Locate the cell with the specified text and output its [x, y] center coordinate. 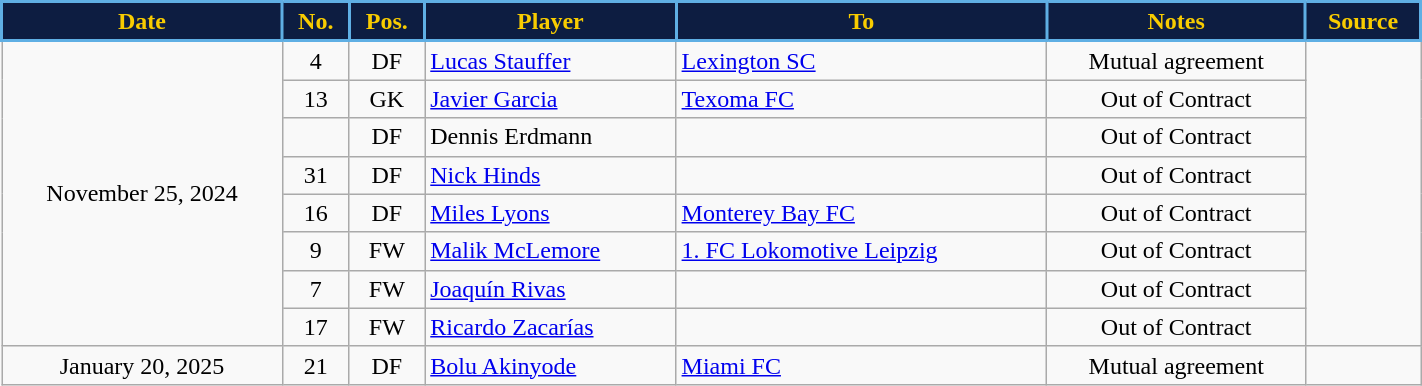
Dennis Erdmann [550, 137]
Miles Lyons [550, 213]
Monterey Bay FC [862, 213]
GK [387, 99]
Source [1364, 22]
Ricardo Zacarías [550, 327]
Lucas Stauffer [550, 60]
Texoma FC [862, 99]
13 [316, 99]
Miami FC [862, 365]
4 [316, 60]
Bolu Akinyode [550, 365]
7 [316, 289]
17 [316, 327]
Nick Hinds [550, 175]
Javier Garcia [550, 99]
Notes [1176, 22]
1. FC Lokomotive Leipzig [862, 251]
Player [550, 22]
To [862, 22]
Lexington SC [862, 60]
Pos. [387, 22]
9 [316, 251]
31 [316, 175]
16 [316, 213]
Joaquín Rivas [550, 289]
No. [316, 22]
Malik McLemore [550, 251]
January 20, 2025 [142, 365]
Date [142, 22]
21 [316, 365]
November 25, 2024 [142, 194]
